Provide the (X, Y) coordinate of the cell's center where the given text is located.  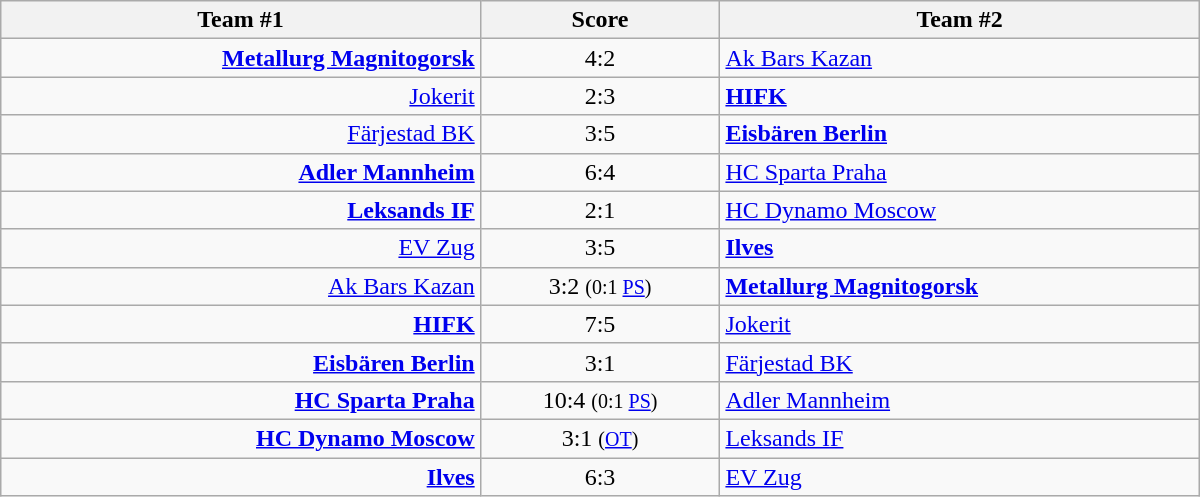
7:5 (600, 324)
2:3 (600, 96)
6:3 (600, 477)
6:4 (600, 172)
4:2 (600, 58)
3:2 (0:1 PS) (600, 286)
3:1 (OT) (600, 438)
3:1 (600, 362)
10:4 (0:1 PS) (600, 400)
Team #1 (240, 20)
Score (600, 20)
2:1 (600, 210)
Team #2 (960, 20)
